Search for the cell housing the specified text and yield its (x, y) center coordinate. 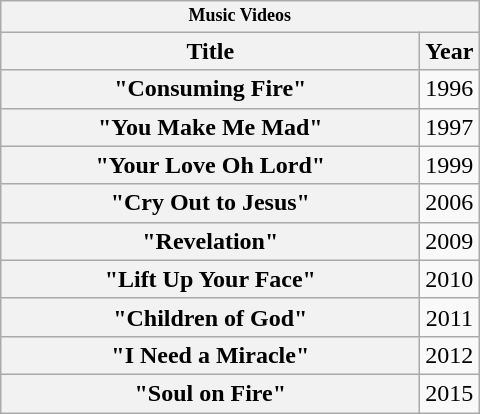
"You Make Me Mad" (210, 127)
"Soul on Fire" (210, 393)
"Revelation" (210, 241)
Year (450, 51)
"Your Love Oh Lord" (210, 165)
2010 (450, 279)
"Consuming Fire" (210, 89)
"Cry Out to Jesus" (210, 203)
"Lift Up Your Face" (210, 279)
1996 (450, 89)
2006 (450, 203)
Music Videos (240, 16)
Title (210, 51)
2009 (450, 241)
"Children of God" (210, 317)
"I Need a Miracle" (210, 355)
2012 (450, 355)
1999 (450, 165)
2011 (450, 317)
2015 (450, 393)
1997 (450, 127)
